Detect which cell encompasses the target text, then output its (x, y) center coordinate. 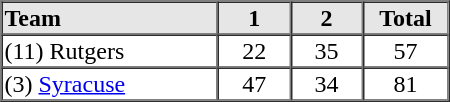
Total (405, 18)
(11) Rutgers (110, 50)
2 (326, 18)
34 (326, 84)
81 (405, 84)
(3) Syracuse (110, 84)
1 (254, 18)
35 (326, 50)
47 (254, 84)
57 (405, 50)
Team (110, 18)
22 (254, 50)
